Return (x, y) of the center of cell containing provided text 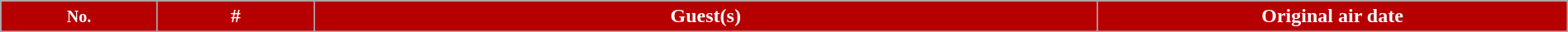
Guest(s) (706, 16)
Original air date (1332, 16)
No. (79, 16)
# (235, 16)
